Provide the [X, Y] coordinate of the cell's center where the given text is located.  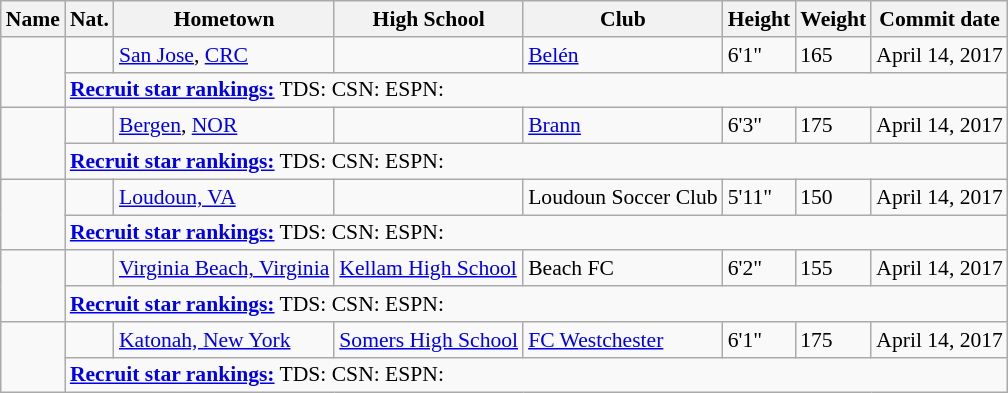
Name [33, 19]
Club [623, 19]
Virginia Beach, Virginia [224, 269]
Somers High School [428, 340]
FC Westchester [623, 340]
San Jose, CRC [224, 55]
155 [833, 269]
Beach FC [623, 269]
High School [428, 19]
150 [833, 197]
Loudoun Soccer Club [623, 197]
Bergen, NOR [224, 126]
Nat. [90, 19]
Brann [623, 126]
Loudoun, VA [224, 197]
Katonah, New York [224, 340]
Belén [623, 55]
6'2" [759, 269]
Hometown [224, 19]
Commit date [940, 19]
Kellam High School [428, 269]
Height [759, 19]
5'11" [759, 197]
6'3" [759, 126]
Weight [833, 19]
165 [833, 55]
